For the text-containing cell, return its midpoint in [X, Y] coordinate format. 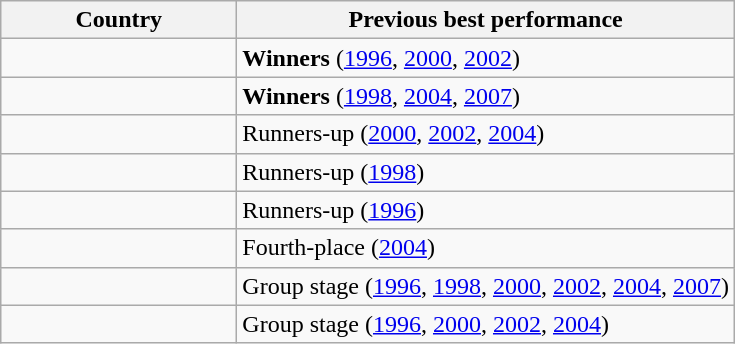
Previous best performance [486, 20]
Fourth-place (2004) [486, 248]
Runners-up (1996) [486, 210]
Winners (1996, 2000, 2002) [486, 58]
Runners-up (2000, 2002, 2004) [486, 134]
Group stage (1996, 2000, 2002, 2004) [486, 324]
Country [119, 20]
Group stage (1996, 1998, 2000, 2002, 2004, 2007) [486, 286]
Winners (1998, 2004, 2007) [486, 96]
Runners-up (1998) [486, 172]
